Capture the cell that displays the provided text and extract its (x, y) central coordinate. 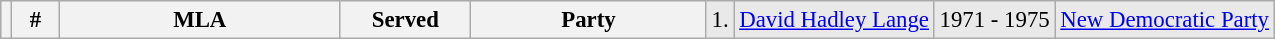
David Hadley Lange (834, 20)
# (35, 20)
1. (720, 20)
Party (589, 20)
1971 - 1975 (994, 20)
New Democratic Party (1164, 20)
Served (406, 20)
MLA (200, 20)
